From the cell containing the given text, extract its center point as (x, y) coordinate. 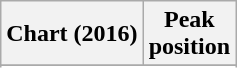
Peakposition (189, 34)
Chart (2016) (72, 34)
